Pinpoint the cell where the given text exists, returning its [x, y] midpoint coordinate. 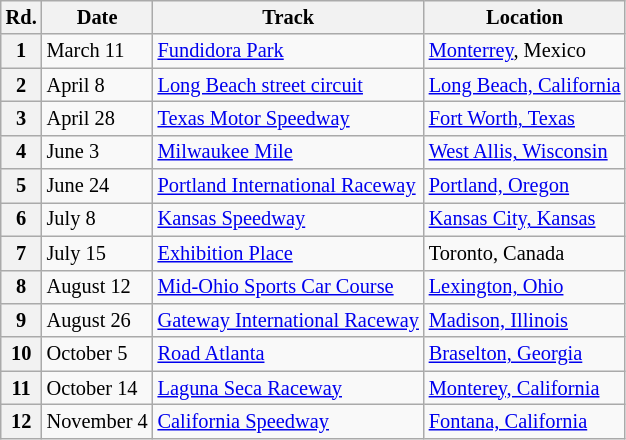
2 [22, 85]
April 8 [98, 85]
Milwaukee Mile [288, 152]
Braselton, Georgia [525, 354]
October 5 [98, 354]
12 [22, 421]
Texas Motor Speedway [288, 118]
Toronto, Canada [525, 253]
Long Beach street circuit [288, 85]
March 11 [98, 51]
Gateway International Raceway [288, 320]
11 [22, 388]
Kansas Speedway [288, 219]
4 [22, 152]
July 15 [98, 253]
6 [22, 219]
Track [288, 17]
Mid-Ohio Sports Car Course [288, 287]
7 [22, 253]
Fundidora Park [288, 51]
9 [22, 320]
Fort Worth, Texas [525, 118]
10 [22, 354]
October 14 [98, 388]
April 28 [98, 118]
November 4 [98, 421]
August 26 [98, 320]
8 [22, 287]
June 3 [98, 152]
July 8 [98, 219]
Date [98, 17]
West Allis, Wisconsin [525, 152]
June 24 [98, 186]
5 [22, 186]
Monterey, California [525, 388]
1 [22, 51]
Long Beach, California [525, 85]
California Speedway [288, 421]
Lexington, Ohio [525, 287]
Rd. [22, 17]
Location [525, 17]
Road Atlanta [288, 354]
Fontana, California [525, 421]
Exhibition Place [288, 253]
3 [22, 118]
Portland, Oregon [525, 186]
Madison, Illinois [525, 320]
Portland International Raceway [288, 186]
August 12 [98, 287]
Kansas City, Kansas [525, 219]
Monterrey, Mexico [525, 51]
Laguna Seca Raceway [288, 388]
